Detect which cell encompasses the target text, then output its [X, Y] center coordinate. 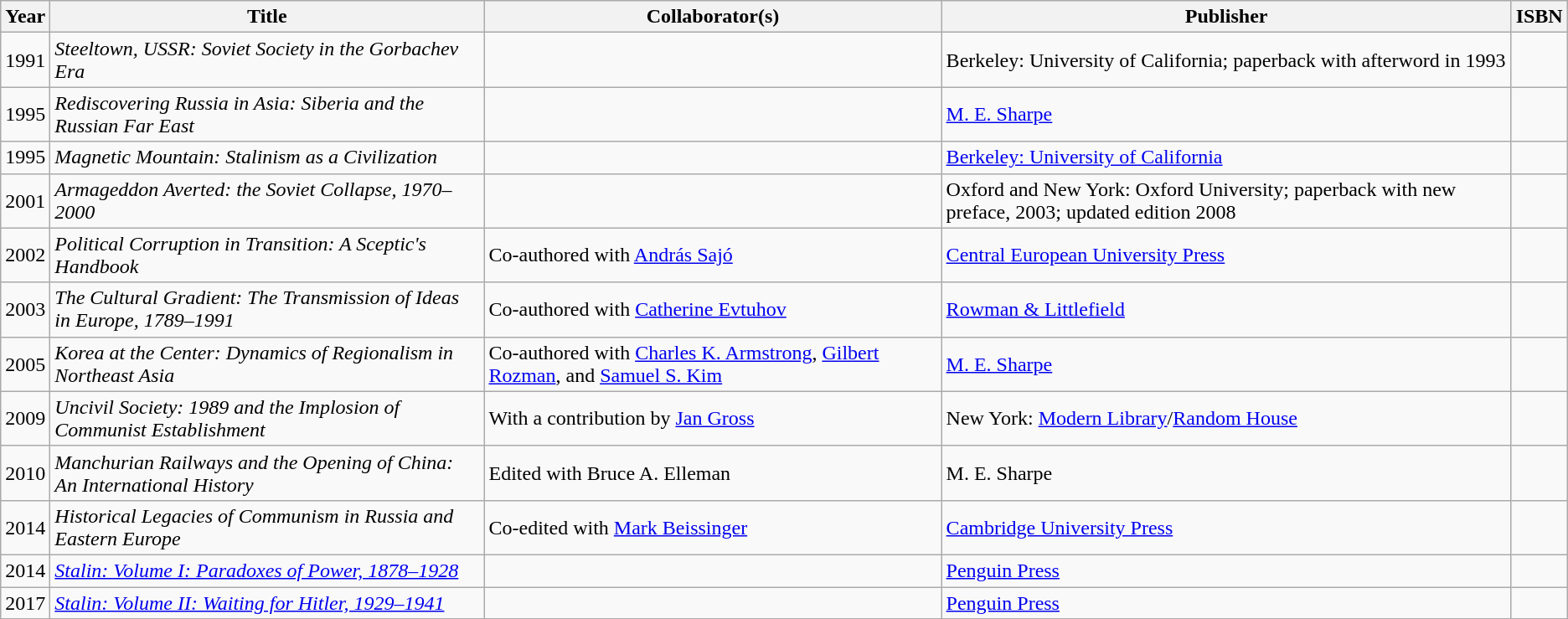
The Cultural Gradient: The Transmission of Ideas in Europe, 1789–1991 [267, 310]
Collaborator(s) [713, 17]
2002 [25, 255]
New York: Modern Library/Random House [1226, 419]
2009 [25, 419]
Oxford and New York: Oxford University; paperback with new preface, 2003; updated edition 2008 [1226, 201]
Rediscovering Russia in Asia: Siberia and the Russian Far East [267, 114]
Publisher [1226, 17]
Co-authored with Catherine Evtuhov [713, 310]
2017 [25, 602]
Edited with Bruce A. Elleman [713, 472]
Steeltown, USSR: Soviet Society in the Gorbachev Era [267, 60]
Title [267, 17]
2001 [25, 201]
Year [25, 17]
Co-authored with Charles K. Armstrong, Gilbert Rozman, and Samuel S. Kim [713, 364]
Manchurian Railways and the Opening of China: An International History [267, 472]
Political Corruption in Transition: A Sceptic's Handbook [267, 255]
Berkeley: University of California; paperback with afterword in 1993 [1226, 60]
Stalin: Volume I: Paradoxes of Power, 1878–1928 [267, 570]
Central European University Press [1226, 255]
2005 [25, 364]
Cambridge University Press [1226, 528]
ISBN [1540, 17]
Armageddon Averted: the Soviet Collapse, 1970–2000 [267, 201]
With a contribution by Jan Gross [713, 419]
2010 [25, 472]
Berkeley: University of California [1226, 157]
2003 [25, 310]
Magnetic Mountain: Stalinism as a Civilization [267, 157]
Stalin: Volume II: Waiting for Hitler, 1929–1941 [267, 602]
1991 [25, 60]
Uncivil Society: 1989 and the Implosion of Communist Establishment [267, 419]
Korea at the Center: Dynamics of Regionalism in Northeast Asia [267, 364]
Historical Legacies of Communism in Russia and Eastern Europe [267, 528]
Co-edited with Mark Beissinger [713, 528]
Co-authored with András Sajó [713, 255]
Rowman & Littlefield [1226, 310]
